For the text-containing cell, return its midpoint in (x, y) coordinate format. 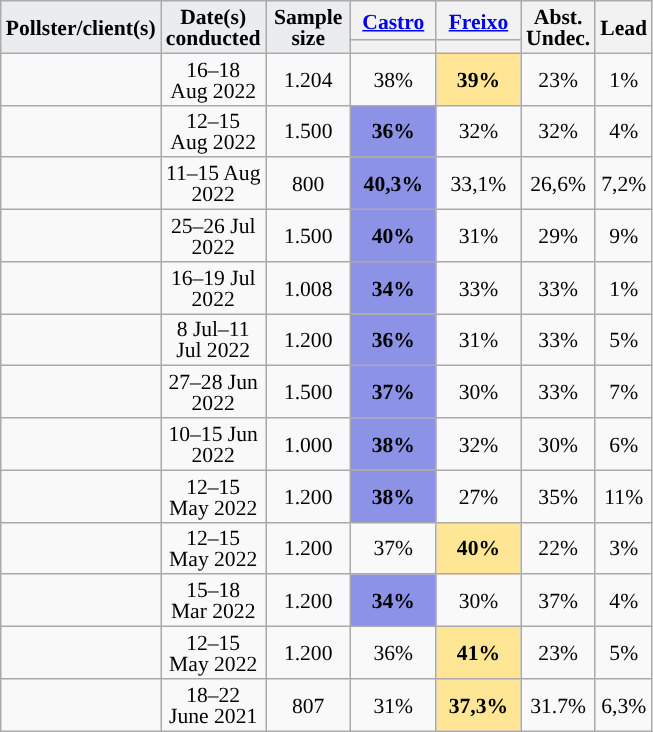
10–15 Jun 2022 (214, 444)
Freixo (478, 20)
39% (478, 79)
31.7% (558, 705)
25–26 Jul 2022 (214, 236)
12–15 Aug 2022 (214, 131)
41% (478, 653)
7% (624, 392)
35% (558, 496)
26,6% (558, 184)
1.000 (308, 444)
27–28 Jun 2022 (214, 392)
27% (478, 496)
11% (624, 496)
29% (558, 236)
6% (624, 444)
40,3% (394, 184)
16–18 Aug 2022 (214, 79)
Pollster/client(s) (81, 27)
18–22 June 2021 (214, 705)
11–15 Aug 2022 (214, 184)
6,3% (624, 705)
9% (624, 236)
37,3% (478, 705)
Date(s)conducted (214, 27)
16–19 Jul 2022 (214, 288)
Lead (624, 27)
Castro (394, 20)
807 (308, 705)
1.008 (308, 288)
8 Jul–11 Jul 2022 (214, 340)
33,1% (478, 184)
800 (308, 184)
15–18 Mar 2022 (214, 601)
7,2% (624, 184)
1.204 (308, 79)
Abst.Undec. (558, 27)
22% (558, 548)
Samplesize (308, 27)
3% (624, 548)
